Return [X, Y] of the center of cell containing provided text 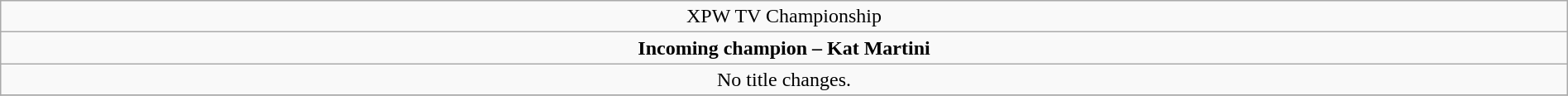
Incoming champion – Kat Martini [784, 48]
No title changes. [784, 79]
XPW TV Championship [784, 17]
